Search for the cell housing the specified text and yield its (x, y) center coordinate. 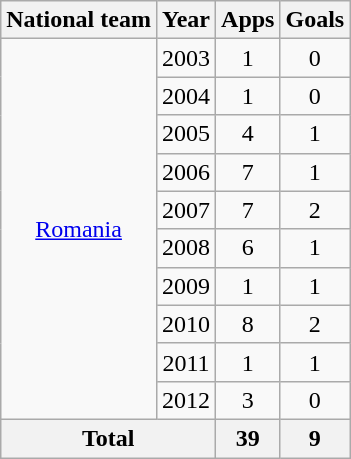
2007 (186, 210)
2005 (186, 134)
39 (248, 438)
2008 (186, 248)
Apps (248, 20)
2004 (186, 96)
Romania (79, 230)
Goals (315, 20)
9 (315, 438)
2006 (186, 172)
Year (186, 20)
4 (248, 134)
2010 (186, 324)
2003 (186, 58)
6 (248, 248)
2009 (186, 286)
3 (248, 400)
2012 (186, 400)
Total (108, 438)
2011 (186, 362)
8 (248, 324)
National team (79, 20)
